Find where the given text appears and provide that cell's center as (X, Y) coordinate. 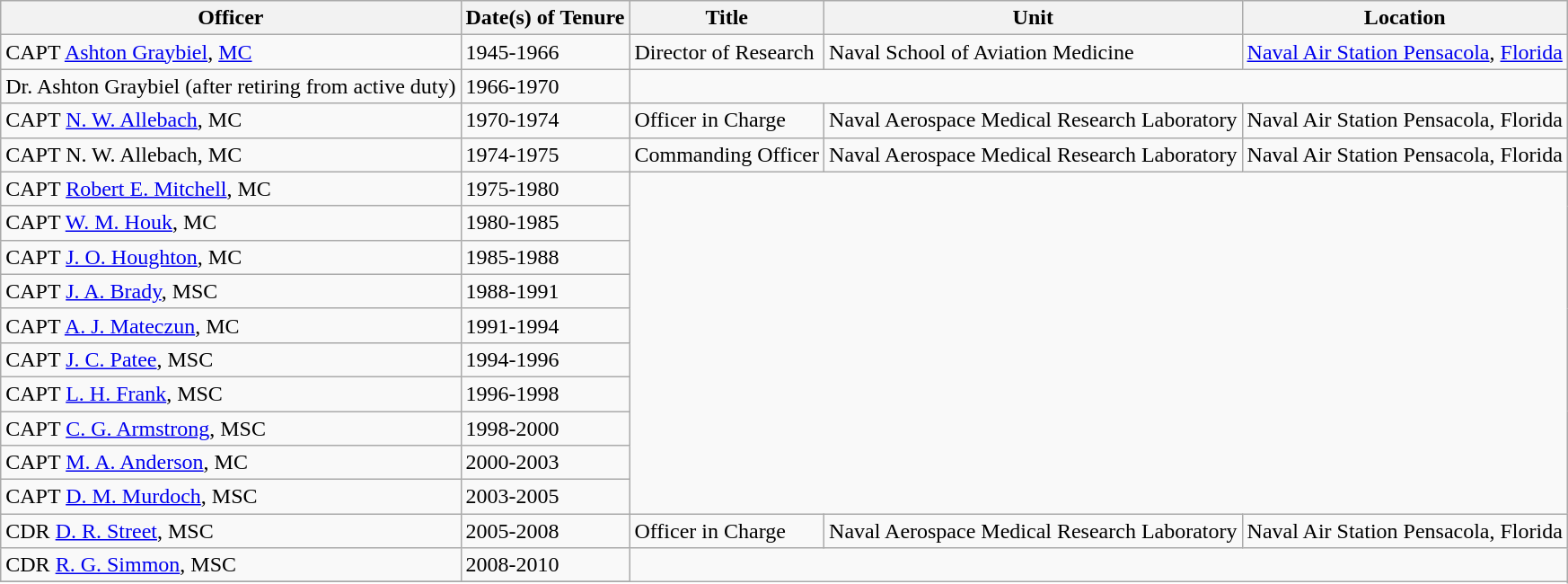
Title (727, 18)
CAPT J. C. Patee, MSC (231, 359)
CDR R. G. Simmon, MSC (231, 565)
Officer (231, 18)
1945-1966 (545, 52)
1980-1985 (545, 223)
1998-2000 (545, 429)
CAPT Robert E. Mitchell, MC (231, 189)
Commanding Officer (727, 155)
1996-1998 (545, 394)
Director of Research (727, 52)
1985-1988 (545, 257)
1966-1970 (545, 86)
Unit (1034, 18)
1975-1980 (545, 189)
2008-2010 (545, 565)
CAPT D. M. Murdoch, MSC (231, 497)
Dr. Ashton Graybiel (after retiring from active duty) (231, 86)
CAPT Ashton Graybiel, MC (231, 52)
Location (1405, 18)
CAPT W. M. Houk, MC (231, 223)
CAPT A. J. Mateczun, MC (231, 325)
CAPT C. G. Armstrong, MSC (231, 429)
Date(s) of Tenure (545, 18)
1988-1991 (545, 291)
CDR D. R. Street, MSC (231, 531)
1991-1994 (545, 325)
CAPT M. A. Anderson, MC (231, 463)
1994-1996 (545, 359)
CAPT J. O. Houghton, MC (231, 257)
2005-2008 (545, 531)
Naval School of Aviation Medicine (1034, 52)
1970-1974 (545, 120)
CAPT J. A. Brady, MSC (231, 291)
2000-2003 (545, 463)
CAPT L. H. Frank, MSC (231, 394)
2003-2005 (545, 497)
1974-1975 (545, 155)
